Determine the (x, y) coordinate at the center of the cell enclosing the given text.  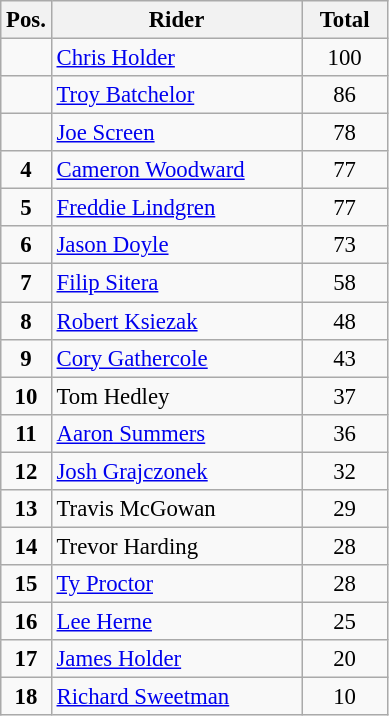
James Holder (176, 659)
36 (345, 433)
86 (345, 95)
Rider (176, 20)
32 (345, 471)
48 (345, 321)
9 (26, 358)
Josh Grajczonek (176, 471)
Lee Herne (176, 621)
14 (26, 546)
25 (345, 621)
Richard Sweetman (176, 697)
Jason Doyle (176, 245)
58 (345, 283)
Ty Proctor (176, 584)
Freddie Lindgren (176, 208)
37 (345, 396)
29 (345, 509)
73 (345, 245)
13 (26, 509)
5 (26, 208)
16 (26, 621)
12 (26, 471)
Trevor Harding (176, 546)
20 (345, 659)
Robert Ksiezak (176, 321)
Pos. (26, 20)
100 (345, 58)
Travis McGowan (176, 509)
Troy Batchelor (176, 95)
Chris Holder (176, 58)
Cory Gathercole (176, 358)
Joe Screen (176, 133)
15 (26, 584)
18 (26, 697)
7 (26, 283)
Aaron Summers (176, 433)
4 (26, 170)
Tom Hedley (176, 396)
8 (26, 321)
11 (26, 433)
17 (26, 659)
Filip Sitera (176, 283)
43 (345, 358)
Total (345, 20)
6 (26, 245)
78 (345, 133)
Cameron Woodward (176, 170)
